Locate the cell with the specified text and output its [x, y] center coordinate. 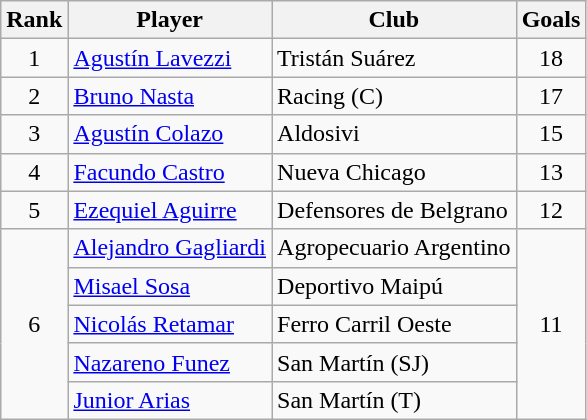
Agustín Colazo [170, 134]
2 [34, 96]
Tristán Suárez [394, 58]
15 [551, 134]
Goals [551, 20]
San Martín (T) [394, 400]
Player [170, 20]
Nicolás Retamar [170, 324]
Deportivo Maipú [394, 286]
Aldosivi [394, 134]
Ferro Carril Oeste [394, 324]
Bruno Nasta [170, 96]
Misael Sosa [170, 286]
Defensores de Belgrano [394, 210]
Alejandro Gagliardi [170, 248]
Racing (C) [394, 96]
Nueva Chicago [394, 172]
4 [34, 172]
11 [551, 324]
Club [394, 20]
Agropecuario Argentino [394, 248]
1 [34, 58]
San Martín (SJ) [394, 362]
6 [34, 324]
17 [551, 96]
Nazareno Funez [170, 362]
5 [34, 210]
Rank [34, 20]
Facundo Castro [170, 172]
3 [34, 134]
13 [551, 172]
Ezequiel Aguirre [170, 210]
Junior Arias [170, 400]
12 [551, 210]
18 [551, 58]
Agustín Lavezzi [170, 58]
